Capture the cell that displays the provided text and extract its [X, Y] central coordinate. 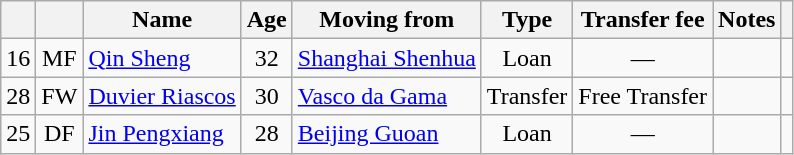
Moving from [386, 20]
Name [162, 20]
30 [266, 96]
16 [18, 58]
Type [527, 20]
Beijing Guoan [386, 134]
25 [18, 134]
Shanghai Shenhua [386, 58]
Duvier Riascos [162, 96]
Transfer fee [643, 20]
DF [60, 134]
Transfer [527, 96]
FW [60, 96]
32 [266, 58]
Vasco da Gama [386, 96]
MF [60, 58]
Age [266, 20]
Free Transfer [643, 96]
Notes [747, 20]
Jin Pengxiang [162, 134]
Qin Sheng [162, 58]
